Determine the [x, y] coordinate at the center of the cell enclosing the given text.  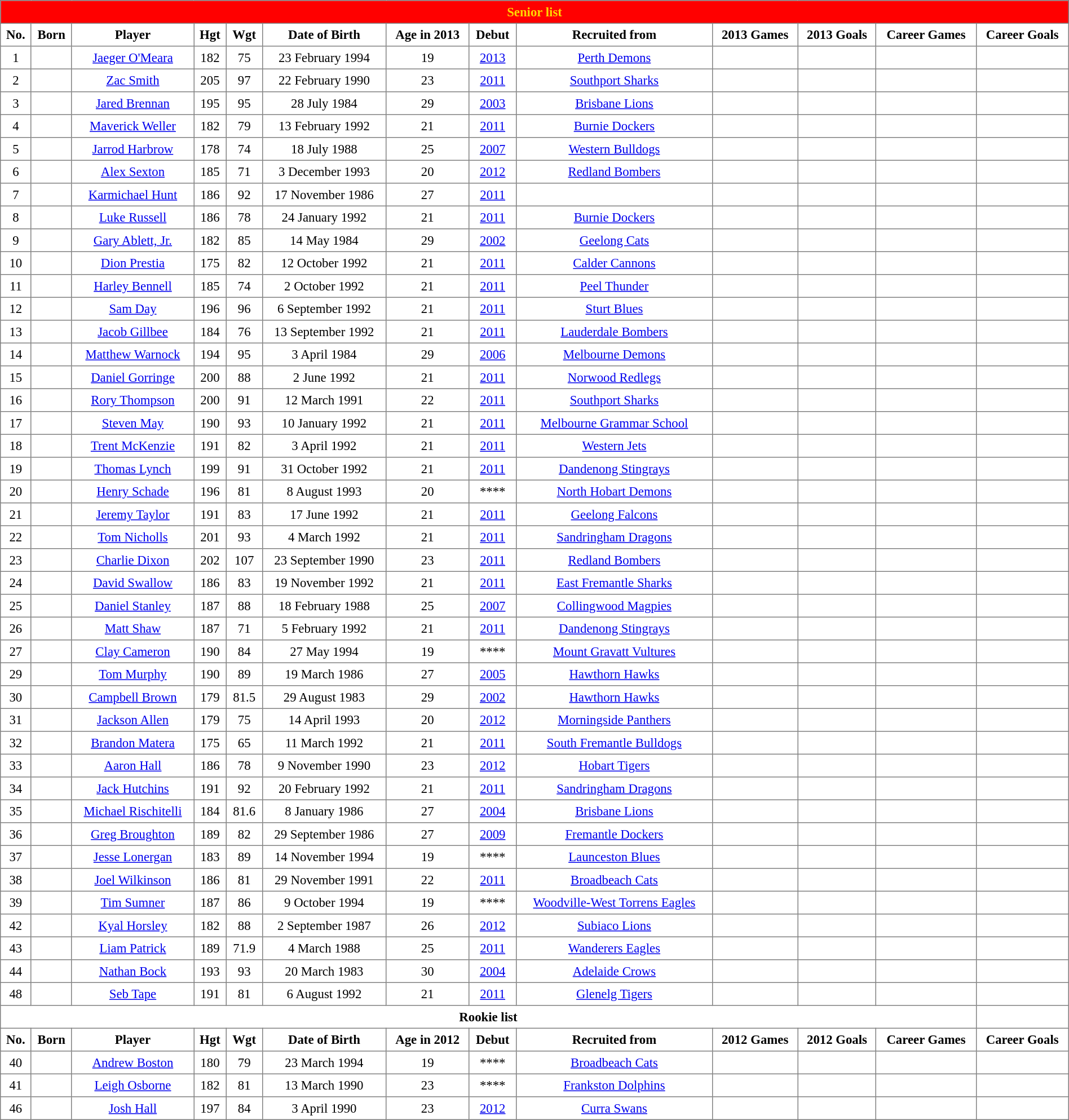
Rookie list [488, 1017]
Glenelg Tigers [615, 994]
Harley Bennell [132, 286]
Jesse Lonergan [132, 857]
Jaeger O'Meara [132, 58]
44 [16, 971]
17 November 1986 [324, 195]
2013 [493, 58]
Calder Cannons [615, 263]
2 October 1992 [324, 286]
193 [210, 971]
35 [16, 811]
194 [210, 354]
86 [244, 902]
Melbourne Demons [615, 354]
11 March 1992 [324, 743]
Jack Hutchins [132, 788]
Jeremy Taylor [132, 514]
14 April 1993 [324, 720]
Leigh Osborne [132, 1085]
6 September 1992 [324, 308]
Mount Gravatt Vultures [615, 651]
38 [16, 880]
3 April 1984 [324, 354]
Daniel Gorringe [132, 377]
Gary Ablett, Jr. [132, 240]
Morningside Panthers [615, 720]
Matt Shaw [132, 628]
2012 Games [755, 1039]
46 [16, 1108]
13 [16, 332]
76 [244, 332]
19 March 1986 [324, 674]
29 September 1986 [324, 834]
Lauderdale Bombers [615, 332]
29 November 1991 [324, 880]
Dion Prestia [132, 263]
North Hobart Demons [615, 491]
23 September 1990 [324, 560]
Campbell Brown [132, 697]
Wanderers Eagles [615, 948]
197 [210, 1108]
32 [16, 743]
Adelaide Crows [615, 971]
24 [16, 583]
81.6 [244, 811]
3 April 1990 [324, 1108]
183 [210, 857]
9 November 1990 [324, 765]
28 July 1984 [324, 103]
24 January 1992 [324, 217]
39 [16, 902]
Peel Thunder [615, 286]
Perth Demons [615, 58]
Matthew Warnock [132, 354]
18 July 1988 [324, 149]
Steven May [132, 423]
Geelong Cats [615, 240]
6 August 1992 [324, 994]
2012 Goals [837, 1039]
Josh Hall [132, 1108]
Age in 2012 [427, 1039]
18 February 1988 [324, 606]
65 [244, 743]
2005 [493, 674]
199 [210, 469]
14 May 1984 [324, 240]
107 [244, 560]
31 [16, 720]
Age in 2013 [427, 34]
Rory Thompson [132, 400]
South Fremantle Bulldogs [615, 743]
Thomas Lynch [132, 469]
4 March 1992 [324, 537]
Henry Schade [132, 491]
Tom Murphy [132, 674]
Liam Patrick [132, 948]
11 [16, 286]
Karmichael Hunt [132, 195]
180 [210, 1062]
David Swallow [132, 583]
2 September 1987 [324, 925]
East Fremantle Sharks [615, 583]
5 February 1992 [324, 628]
4 March 1988 [324, 948]
Jackson Allen [132, 720]
33 [16, 765]
81.5 [244, 697]
Jared Brennan [132, 103]
Joel Wilkinson [132, 880]
Sturt Blues [615, 308]
Geelong Falcons [615, 514]
41 [16, 1085]
17 [16, 423]
Frankston Dolphins [615, 1085]
178 [210, 149]
22 February 1990 [324, 80]
14 [16, 354]
Hobart Tigers [615, 765]
19 November 1992 [324, 583]
12 October 1992 [324, 263]
10 [16, 263]
36 [16, 834]
3 [16, 103]
85 [244, 240]
29 August 1983 [324, 697]
37 [16, 857]
14 November 1994 [324, 857]
Fremantle Dockers [615, 834]
Daniel Stanley [132, 606]
201 [210, 537]
Trent McKenzie [132, 446]
Curra Swans [615, 1108]
2 [16, 80]
Seb Tape [132, 994]
205 [210, 80]
8 [16, 217]
Collingwood Magpies [615, 606]
Melbourne Grammar School [615, 423]
16 [16, 400]
Tim Sumner [132, 902]
10 January 1992 [324, 423]
34 [16, 788]
Western Bulldogs [615, 149]
43 [16, 948]
23 March 1994 [324, 1062]
Nathan Bock [132, 971]
Kyal Horsley [132, 925]
8 August 1993 [324, 491]
2 June 1992 [324, 377]
Greg Broughton [132, 834]
Charlie Dixon [132, 560]
Tom Nicholls [132, 537]
97 [244, 80]
13 September 1992 [324, 332]
40 [16, 1062]
9 [16, 240]
42 [16, 925]
20 March 1983 [324, 971]
15 [16, 377]
6 [16, 171]
Clay Cameron [132, 651]
2009 [493, 834]
7 [16, 195]
71.9 [244, 948]
Brandon Matera [132, 743]
18 [16, 446]
3 April 1992 [324, 446]
Michael Rischitelli [132, 811]
Senior list [534, 12]
Western Jets [615, 446]
96 [244, 308]
Zac Smith [132, 80]
8 January 1986 [324, 811]
17 June 1992 [324, 514]
Subiaco Lions [615, 925]
Luke Russell [132, 217]
Sam Day [132, 308]
12 [16, 308]
13 March 1990 [324, 1085]
27 May 1994 [324, 651]
195 [210, 103]
Aaron Hall [132, 765]
12 March 1991 [324, 400]
48 [16, 994]
5 [16, 149]
Maverick Weller [132, 126]
3 December 1993 [324, 171]
13 February 1992 [324, 126]
23 February 1994 [324, 58]
1 [16, 58]
2003 [493, 103]
Jacob Gillbee [132, 332]
202 [210, 560]
Woodville-West Torrens Eagles [615, 902]
Launceston Blues [615, 857]
9 October 1994 [324, 902]
2013 Goals [837, 34]
20 February 1992 [324, 788]
31 October 1992 [324, 469]
2013 Games [755, 34]
Norwood Redlegs [615, 377]
4 [16, 126]
Andrew Boston [132, 1062]
Alex Sexton [132, 171]
2006 [493, 354]
Jarrod Harbrow [132, 149]
